Pinpoint the cell where the given text exists, returning its (x, y) midpoint coordinate. 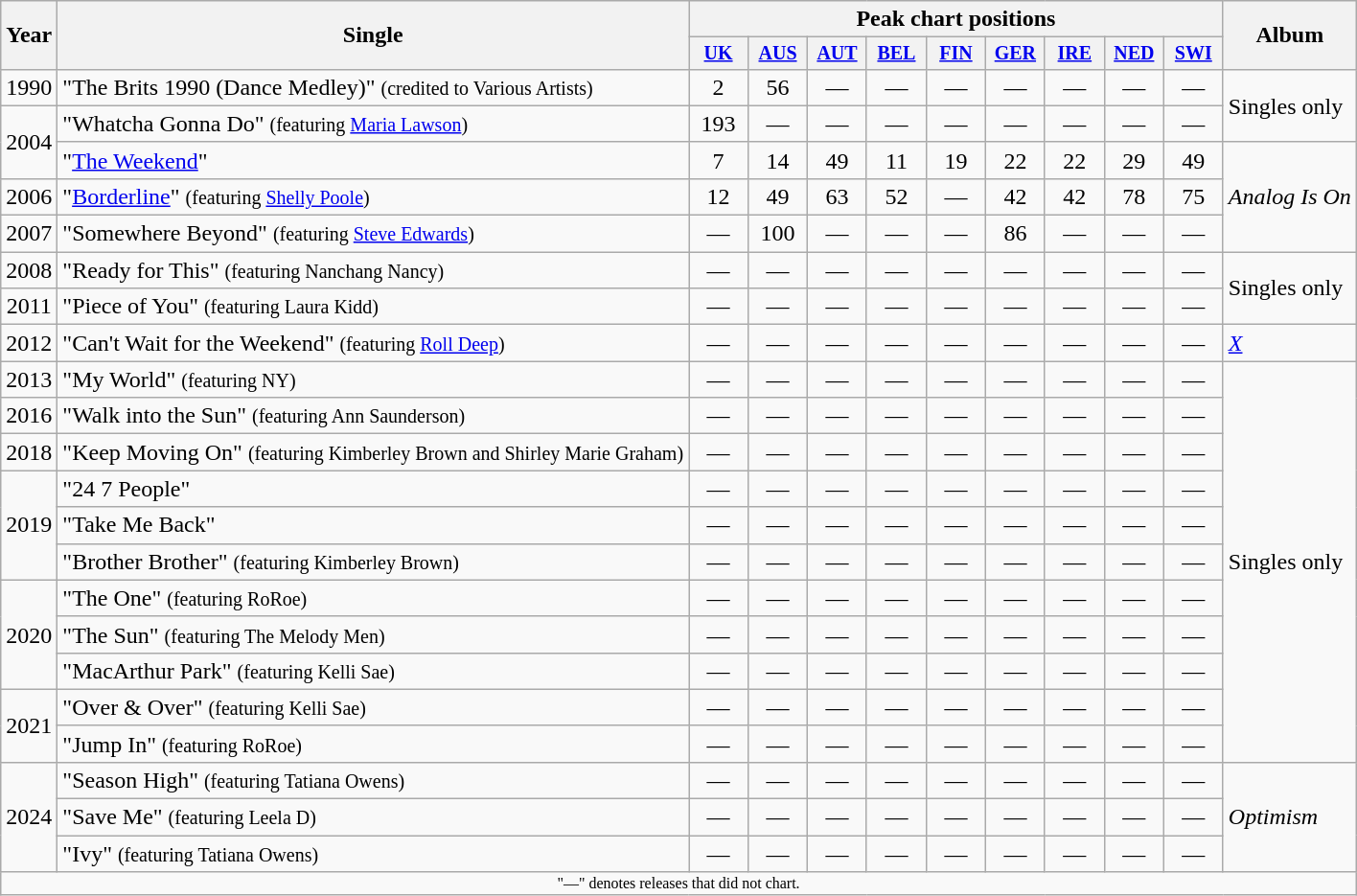
2021 (29, 725)
2013 (29, 379)
19 (955, 160)
2012 (29, 343)
"Can't Wait for the Weekend" (featuring Roll Deep) (374, 343)
Peak chart positions (956, 19)
"Piece of You" (featuring Laura Kidd) (374, 307)
7 (719, 160)
NED (1134, 54)
78 (1134, 196)
75 (1193, 196)
"Season High" (featuring Tatiana Owens) (374, 780)
BEL (896, 54)
2018 (29, 452)
"Somewhere Beyond" (featuring Steve Edwards) (374, 234)
29 (1134, 160)
UK (719, 54)
"The Sun" (featuring The Melody Men) (374, 634)
"The Weekend" (374, 160)
"Ready for This" (featuring Nanchang Nancy) (374, 270)
FIN (955, 54)
2004 (29, 142)
2020 (29, 634)
SWI (1193, 54)
Optimism (1290, 816)
"The One" (featuring RoRoe) (374, 598)
11 (896, 160)
"Whatcha Gonna Do" (featuring Maria Lawson) (374, 124)
2011 (29, 307)
"24 7 People" (374, 489)
Year (29, 35)
"Borderline" (featuring Shelly Poole) (374, 196)
14 (778, 160)
"Over & Over" (featuring Kelli Sae) (374, 707)
"Jump In" (featuring RoRoe) (374, 744)
"Walk into the Sun" (featuring Ann Saunderson) (374, 416)
2007 (29, 234)
2 (719, 87)
IRE (1074, 54)
X (1290, 343)
Analog Is On (1290, 196)
GER (1015, 54)
AUS (778, 54)
193 (719, 124)
"Keep Moving On" (featuring Kimberley Brown and Shirley Marie Graham) (374, 452)
Single (374, 35)
52 (896, 196)
86 (1015, 234)
"The Brits 1990 (Dance Medley)" (credited to Various Artists) (374, 87)
"Ivy" (featuring Tatiana Owens) (374, 854)
1990 (29, 87)
2019 (29, 525)
2008 (29, 270)
2006 (29, 196)
"MacArthur Park" (featuring Kelli Sae) (374, 671)
"—" denotes releases that did not chart. (678, 884)
"My World" (featuring NY) (374, 379)
"Save Me" (featuring Leela D) (374, 817)
100 (778, 234)
2024 (29, 816)
"Take Me Back" (374, 525)
Album (1290, 35)
63 (838, 196)
AUT (838, 54)
56 (778, 87)
"Brother Brother" (featuring Kimberley Brown) (374, 562)
12 (719, 196)
2016 (29, 416)
